Identify which cell holds the provided text, then report its (x, y) central coordinate. 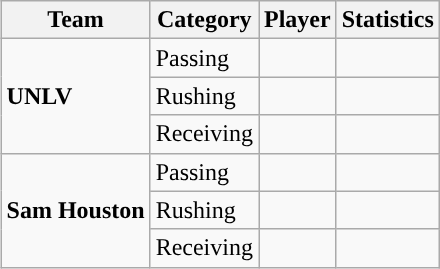
Team (76, 20)
Statistics (388, 20)
Sam Houston (76, 210)
Category (204, 20)
UNLV (76, 96)
Player (297, 20)
